From the cell containing the given text, extract its center point as [x, y] coordinate. 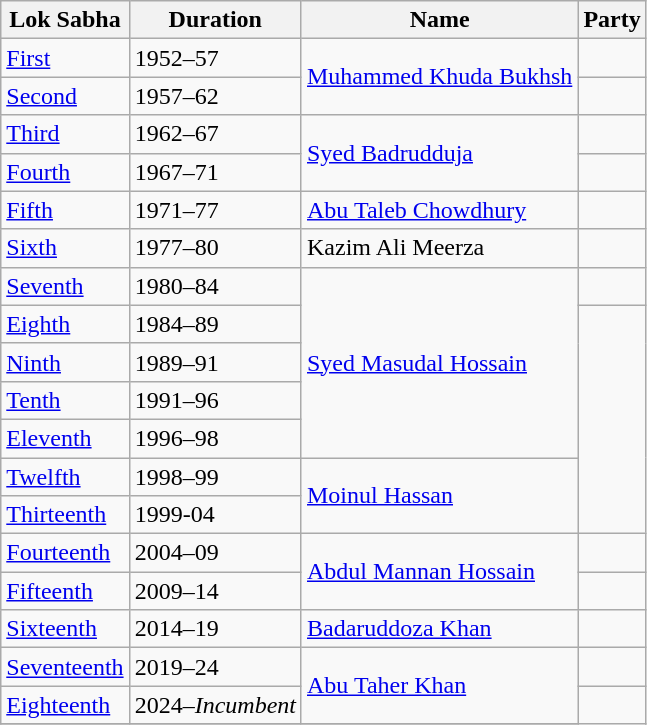
Badaruddoza Khan [439, 629]
Muhammed Khuda Bukhsh [439, 77]
Abu Taher Khan [439, 686]
Name [439, 20]
Fifteenth [65, 591]
1977–80 [215, 248]
Duration [215, 20]
1999-04 [215, 515]
First [65, 58]
Syed Masudal Hossain [439, 362]
1962–67 [215, 134]
Ninth [65, 362]
Fourth [65, 172]
Kazim Ali Meerza [439, 248]
1952–57 [215, 58]
Seventh [65, 286]
Eleventh [65, 438]
1998–99 [215, 477]
1989–91 [215, 362]
1980–84 [215, 286]
1957–62 [215, 96]
Lok Sabha [65, 20]
Syed Badrudduja [439, 153]
Eighteenth [65, 705]
Fifth [65, 210]
Fourteenth [65, 553]
Sixth [65, 248]
Second [65, 96]
Abdul Mannan Hossain [439, 572]
2024–Incumbent [215, 705]
Twelfth [65, 477]
1984–89 [215, 324]
1967–71 [215, 172]
Party [612, 20]
2004–09 [215, 553]
Seventeenth [65, 667]
Abu Taleb Chowdhury [439, 210]
Sixteenth [65, 629]
Thirteenth [65, 515]
2009–14 [215, 591]
1991–96 [215, 400]
1996–98 [215, 438]
1971–77 [215, 210]
Tenth [65, 400]
Moinul Hassan [439, 496]
Eighth [65, 324]
2019–24 [215, 667]
2014–19 [215, 629]
Third [65, 134]
